Return the (x, y) coordinate for the center point of the cell that contains the specified text.  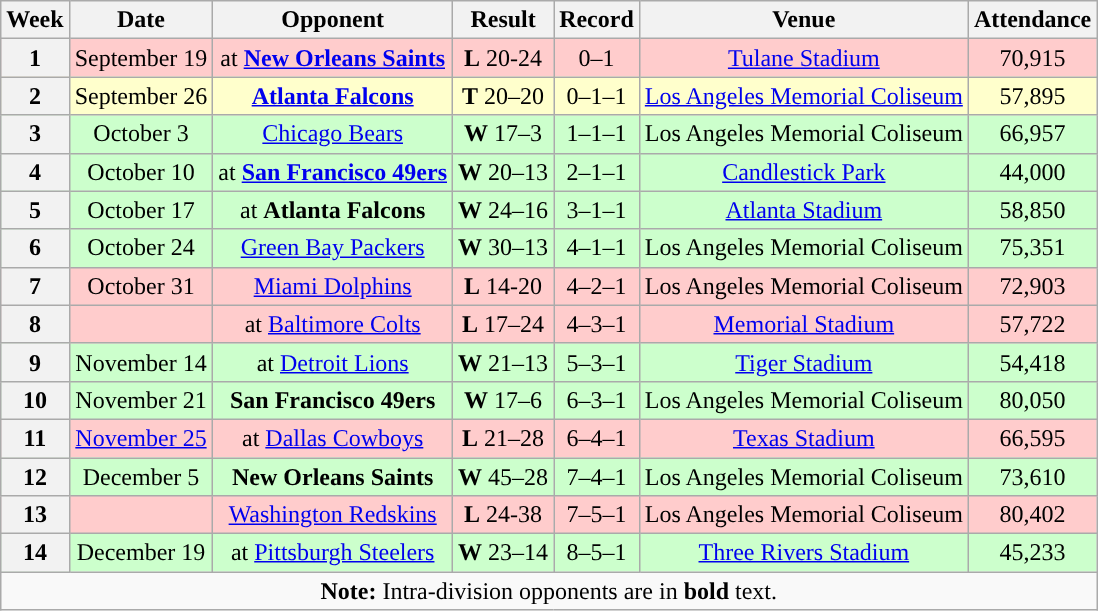
at San Francisco 49ers (333, 172)
Texas Stadium (804, 438)
5 (35, 210)
8 (35, 324)
13 (35, 515)
October 31 (141, 286)
at Detroit Lions (333, 362)
W 21–13 (504, 362)
54,418 (1032, 362)
80,050 (1032, 400)
75,351 (1032, 248)
October 24 (141, 248)
1 (35, 58)
12 (35, 477)
W 23–14 (504, 553)
L 21–28 (504, 438)
44,000 (1032, 172)
December 5 (141, 477)
at Dallas Cowboys (333, 438)
October 10 (141, 172)
November 14 (141, 362)
66,595 (1032, 438)
Record (597, 20)
September 19 (141, 58)
80,402 (1032, 515)
New Orleans Saints (333, 477)
L 20-24 (504, 58)
Note: Intra-division opponents are in bold text. (549, 591)
45,233 (1032, 553)
Week (35, 20)
at Atlanta Falcons (333, 210)
Attendance (1032, 20)
9 (35, 362)
Date (141, 20)
W 17–3 (504, 134)
6–3–1 (597, 400)
4–3–1 (597, 324)
Atlanta Stadium (804, 210)
Candlestick Park (804, 172)
December 19 (141, 553)
November 21 (141, 400)
Tiger Stadium (804, 362)
7–5–1 (597, 515)
6–4–1 (597, 438)
Memorial Stadium (804, 324)
Chicago Bears (333, 134)
Washington Redskins (333, 515)
at Pittsburgh Steelers (333, 553)
57,722 (1032, 324)
San Francisco 49ers (333, 400)
58,850 (1032, 210)
September 26 (141, 96)
3 (35, 134)
W 17–6 (504, 400)
T 20–20 (504, 96)
2–1–1 (597, 172)
at Baltimore Colts (333, 324)
Miami Dolphins (333, 286)
4–2–1 (597, 286)
October 3 (141, 134)
10 (35, 400)
1–1–1 (597, 134)
70,915 (1032, 58)
Green Bay Packers (333, 248)
0–1–1 (597, 96)
0–1 (597, 58)
Result (504, 20)
2 (35, 96)
4–1–1 (597, 248)
Tulane Stadium (804, 58)
72,903 (1032, 286)
11 (35, 438)
5–3–1 (597, 362)
W 45–28 (504, 477)
Opponent (333, 20)
Venue (804, 20)
4 (35, 172)
W 20–13 (504, 172)
66,957 (1032, 134)
73,610 (1032, 477)
3–1–1 (597, 210)
at New Orleans Saints (333, 58)
W 30–13 (504, 248)
57,895 (1032, 96)
W 24–16 (504, 210)
6 (35, 248)
8–5–1 (597, 553)
Three Rivers Stadium (804, 553)
14 (35, 553)
L 24-38 (504, 515)
7–4–1 (597, 477)
L 14-20 (504, 286)
November 25 (141, 438)
7 (35, 286)
Atlanta Falcons (333, 96)
October 17 (141, 210)
L 17–24 (504, 324)
